Output the (X, Y) coordinate of the center of the cell containing the given text.  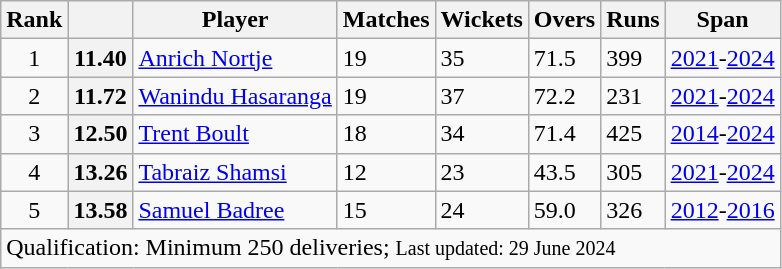
Tabraiz Shamsi (235, 172)
5 (34, 210)
11.72 (100, 96)
4 (34, 172)
Trent Boult (235, 134)
Wanindu Hasaranga (235, 96)
Player (235, 20)
326 (633, 210)
3 (34, 134)
13.58 (100, 210)
425 (633, 134)
37 (482, 96)
Qualification: Minimum 250 deliveries; Last updated: 29 June 2024 (390, 248)
34 (482, 134)
59.0 (564, 210)
18 (386, 134)
Runs (633, 20)
15 (386, 210)
43.5 (564, 172)
399 (633, 58)
72.2 (564, 96)
2014-2024 (722, 134)
231 (633, 96)
11.40 (100, 58)
Matches (386, 20)
12 (386, 172)
1 (34, 58)
24 (482, 210)
71.4 (564, 134)
35 (482, 58)
Overs (564, 20)
12.50 (100, 134)
71.5 (564, 58)
Anrich Nortje (235, 58)
Wickets (482, 20)
2 (34, 96)
Samuel Badree (235, 210)
305 (633, 172)
Rank (34, 20)
Span (722, 20)
2012-2016 (722, 210)
23 (482, 172)
13.26 (100, 172)
